Extract the (X, Y) coordinate from the center of the cell holding the provided text.  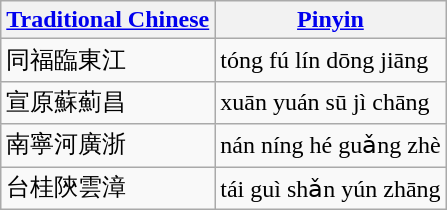
nán níng hé guǎng zhè (330, 146)
tóng fú lín dōng jiāng (330, 60)
台桂陝雲漳 (108, 188)
Pinyin (330, 20)
Traditional Chinese (108, 20)
tái guì shǎn yún zhāng (330, 188)
南寧河廣浙 (108, 146)
同福臨東江 (108, 60)
xuān yuán sū jì chāng (330, 102)
宣原蘇薊昌 (108, 102)
